Scan for the cell matching the given text and deliver its [X, Y] coordinate at center. 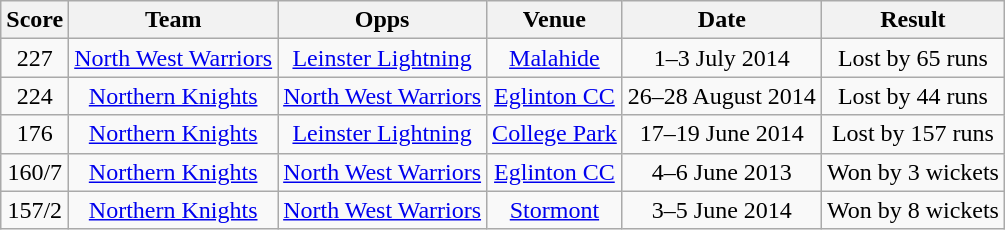
Lost by 65 runs [912, 58]
26–28 August 2014 [722, 96]
3–5 June 2014 [722, 210]
224 [35, 96]
227 [35, 58]
Venue [555, 20]
Result [912, 20]
Lost by 157 runs [912, 134]
College Park [555, 134]
Team [174, 20]
17–19 June 2014 [722, 134]
Stormont [555, 210]
176 [35, 134]
157/2 [35, 210]
4–6 June 2013 [722, 172]
Won by 3 wickets [912, 172]
Score [35, 20]
Lost by 44 runs [912, 96]
160/7 [35, 172]
Won by 8 wickets [912, 210]
Opps [382, 20]
1–3 July 2014 [722, 58]
Malahide [555, 58]
Date [722, 20]
